Capture the cell that displays the provided text and extract its (X, Y) central coordinate. 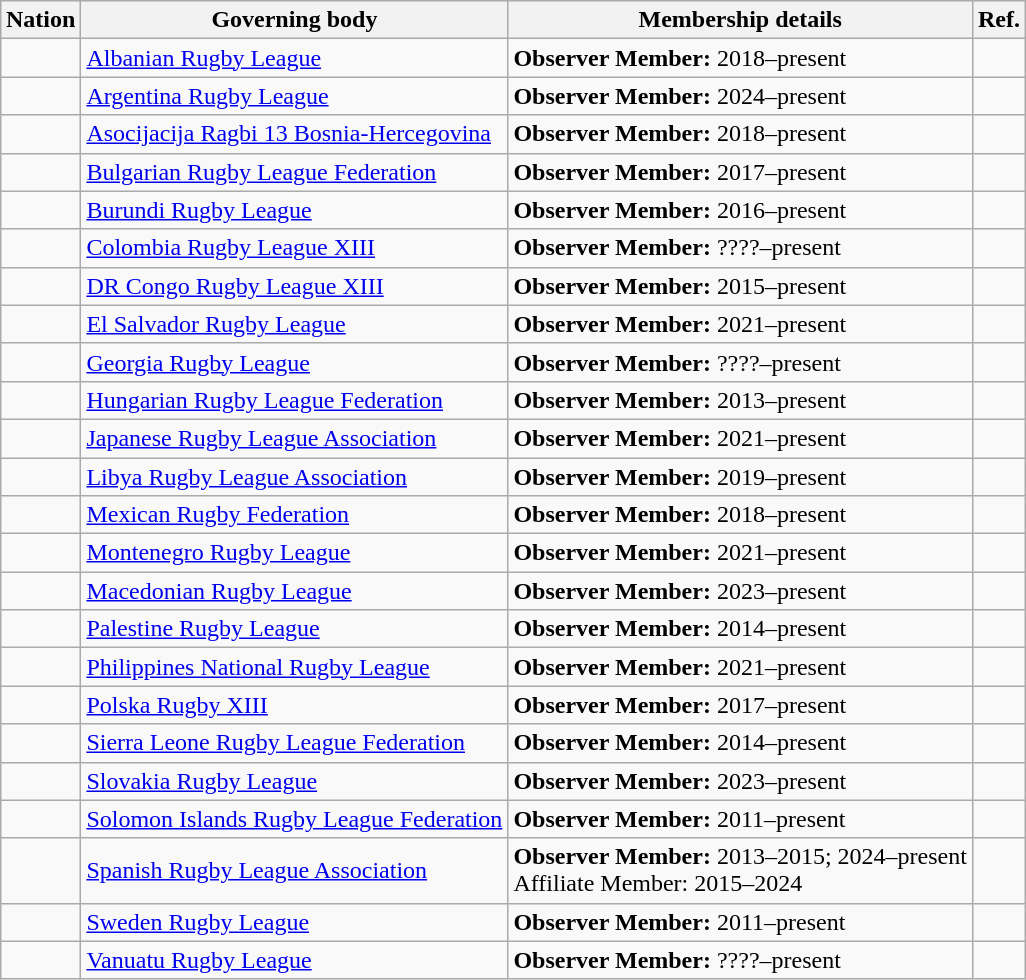
Observer Member: 2024–present (740, 96)
Slovakia Rugby League (294, 781)
Argentina Rugby League (294, 96)
Sweden Rugby League (294, 922)
Solomon Islands Rugby League Federation (294, 819)
Asocijacija Ragbi 13 Bosnia-Hercegovina (294, 134)
Observer Member: 2016–present (740, 210)
Bulgarian Rugby League Federation (294, 172)
Montenegro Rugby League (294, 553)
Burundi Rugby League (294, 210)
Hungarian Rugby League Federation (294, 400)
Philippines National Rugby League (294, 667)
Governing body (294, 20)
Nation (40, 20)
Ref. (998, 20)
Libya Rugby League Association (294, 477)
El Salvador Rugby League (294, 324)
Polska Rugby XIII (294, 705)
Macedonian Rugby League (294, 591)
Spanish Rugby League Association (294, 870)
Observer Member: 2015–present (740, 286)
Vanuatu Rugby League (294, 960)
Observer Member: 2019–present (740, 477)
Japanese Rugby League Association (294, 438)
Colombia Rugby League XIII (294, 248)
Georgia Rugby League (294, 362)
Observer Member: 2013–present (740, 400)
Membership details (740, 20)
Palestine Rugby League (294, 629)
Observer Member: 2013–2015; 2024–presentAffiliate Member: 2015–2024 (740, 870)
Sierra Leone Rugby League Federation (294, 743)
Mexican Rugby Federation (294, 515)
Albanian Rugby League (294, 58)
DR Congo Rugby League XIII (294, 286)
